Extract the [x, y] coordinate from the center of the cell holding the provided text.  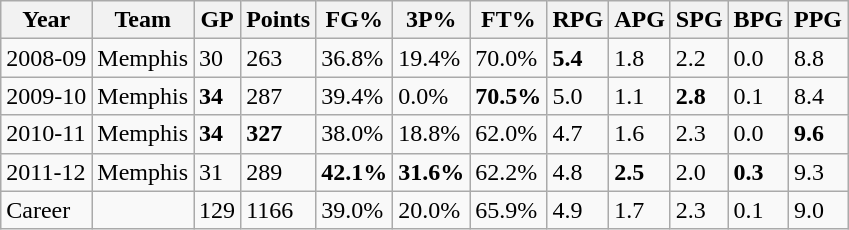
1.6 [640, 134]
1.8 [640, 58]
2008-09 [46, 58]
1.7 [640, 210]
FG% [354, 20]
30 [218, 58]
31 [218, 172]
0.0% [432, 96]
BPG [758, 20]
62.0% [508, 134]
70.5% [508, 96]
327 [278, 134]
APG [640, 20]
Career [46, 210]
2010-11 [46, 134]
19.4% [432, 58]
4.9 [578, 210]
287 [278, 96]
2.5 [640, 172]
8.4 [818, 96]
31.6% [432, 172]
38.0% [354, 134]
9.3 [818, 172]
0.3 [758, 172]
65.9% [508, 210]
3P% [432, 20]
4.8 [578, 172]
62.2% [508, 172]
70.0% [508, 58]
39.0% [354, 210]
5.4 [578, 58]
4.7 [578, 134]
Year [46, 20]
42.1% [354, 172]
SPG [699, 20]
39.4% [354, 96]
FT% [508, 20]
36.8% [354, 58]
18.8% [432, 134]
1166 [278, 210]
2.2 [699, 58]
1.1 [640, 96]
GP [218, 20]
2009-10 [46, 96]
2.0 [699, 172]
8.8 [818, 58]
2.8 [699, 96]
20.0% [432, 210]
5.0 [578, 96]
Team [143, 20]
Points [278, 20]
2011-12 [46, 172]
9.6 [818, 134]
129 [218, 210]
289 [278, 172]
RPG [578, 20]
263 [278, 58]
9.0 [818, 210]
PPG [818, 20]
